Output the [X, Y] coordinate of the center of the cell containing the given text.  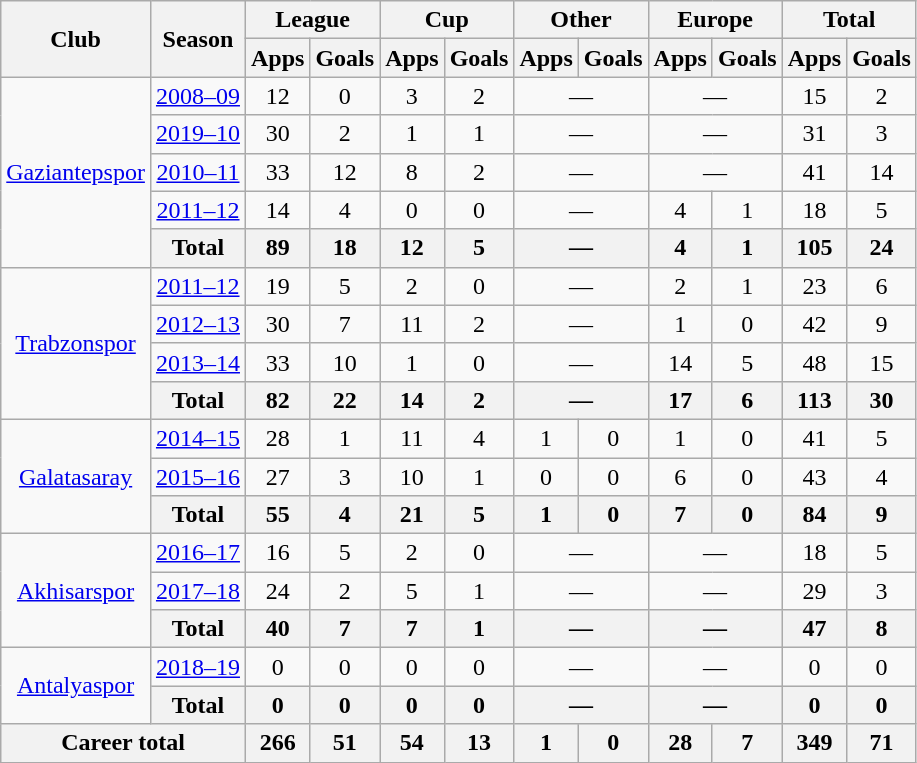
Career total [124, 743]
89 [277, 248]
2017–18 [198, 591]
71 [882, 743]
47 [814, 629]
Galatasaray [76, 476]
2016–17 [198, 553]
2013–14 [198, 362]
Akhisarspor [76, 591]
82 [277, 400]
21 [412, 515]
2012–13 [198, 324]
2010–11 [198, 172]
23 [814, 286]
2015–16 [198, 477]
105 [814, 248]
Antalyaspor [76, 686]
17 [680, 400]
349 [814, 743]
Gaziantepspor [76, 172]
Other [581, 20]
22 [345, 400]
Season [198, 39]
19 [277, 286]
League [312, 20]
Club [76, 39]
51 [345, 743]
2019–10 [198, 134]
29 [814, 591]
31 [814, 134]
16 [277, 553]
54 [412, 743]
13 [479, 743]
2008–09 [198, 96]
113 [814, 400]
Cup [447, 20]
48 [814, 362]
84 [814, 515]
266 [277, 743]
55 [277, 515]
2018–19 [198, 667]
Trabzonspor [76, 343]
40 [277, 629]
27 [277, 477]
Europe [715, 20]
42 [814, 324]
2014–15 [198, 438]
43 [814, 477]
